Capture the cell that displays the provided text and extract its (x, y) central coordinate. 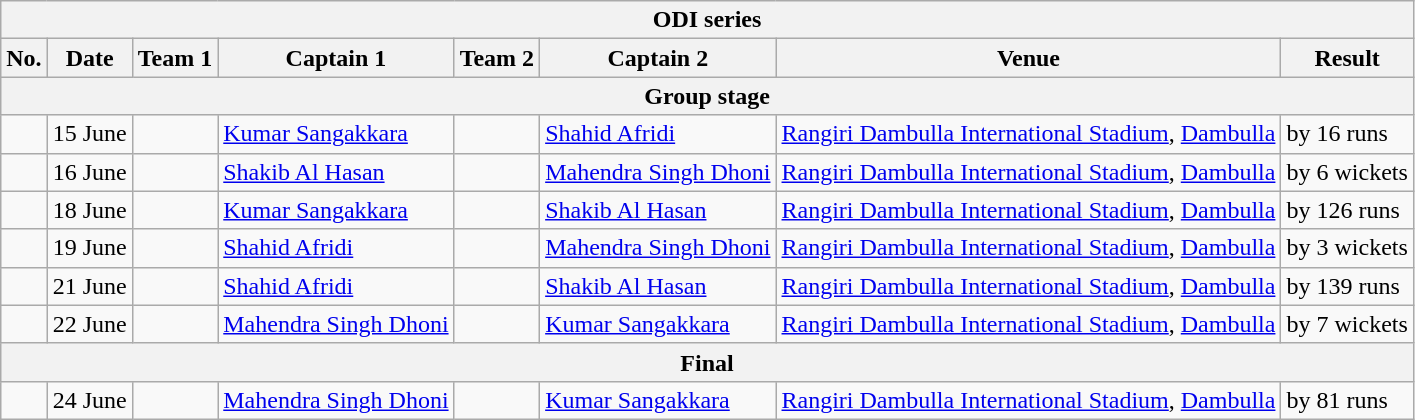
Team 1 (175, 58)
by 3 wickets (1347, 248)
No. (24, 58)
18 June (90, 210)
Captain 2 (658, 58)
by 139 runs (1347, 286)
21 June (90, 286)
Venue (1028, 58)
ODI series (708, 20)
Team 2 (497, 58)
by 81 runs (1347, 400)
by 6 wickets (1347, 172)
24 June (90, 400)
Group stage (708, 96)
19 June (90, 248)
by 7 wickets (1347, 324)
22 June (90, 324)
Final (708, 362)
by 16 runs (1347, 134)
by 126 runs (1347, 210)
Date (90, 58)
15 June (90, 134)
16 June (90, 172)
Result (1347, 58)
Captain 1 (336, 58)
